Identify which cell holds the provided text, then report its (x, y) central coordinate. 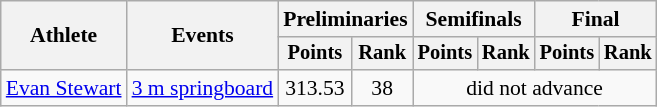
Final (596, 19)
Semifinals (474, 19)
313.53 (315, 88)
did not advance (535, 88)
Preliminaries (345, 19)
38 (382, 88)
Athlete (64, 36)
Events (203, 36)
3 m springboard (203, 88)
Evan Stewart (64, 88)
